Search for the cell housing the specified text and yield its (x, y) center coordinate. 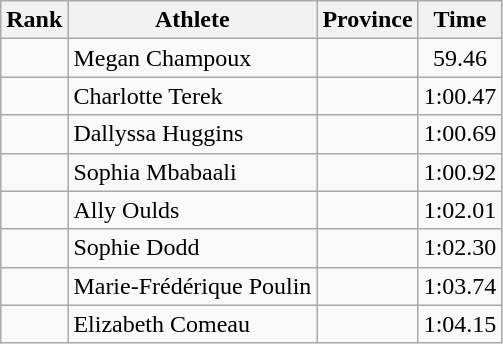
1:00.69 (460, 134)
Megan Champoux (192, 58)
1:00.92 (460, 172)
Marie-Frédérique Poulin (192, 286)
1:00.47 (460, 96)
Province (368, 20)
Time (460, 20)
Elizabeth Comeau (192, 324)
Ally Oulds (192, 210)
Dallyssa Huggins (192, 134)
1:02.01 (460, 210)
Charlotte Terek (192, 96)
Athlete (192, 20)
59.46 (460, 58)
1:04.15 (460, 324)
Sophie Dodd (192, 248)
1:02.30 (460, 248)
Sophia Mbabaali (192, 172)
1:03.74 (460, 286)
Rank (34, 20)
